Output the [x, y] coordinate of the center of the cell containing the given text.  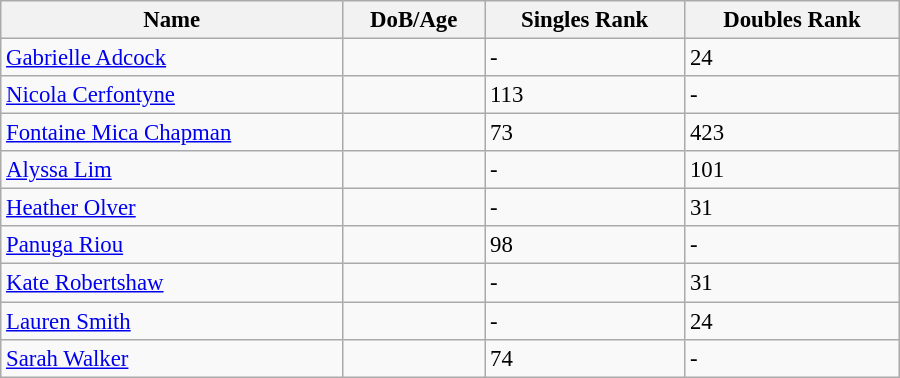
Lauren Smith [172, 321]
Name [172, 20]
Alyssa Lim [172, 170]
Doubles Rank [792, 20]
73 [585, 133]
Nicola Cerfontyne [172, 95]
Fontaine Mica Chapman [172, 133]
101 [792, 170]
98 [585, 245]
Kate Robertshaw [172, 283]
74 [585, 358]
DoB/Age [414, 20]
Singles Rank [585, 20]
Sarah Walker [172, 358]
Panuga Riou [172, 245]
423 [792, 133]
Heather Olver [172, 208]
113 [585, 95]
Gabrielle Adcock [172, 58]
